Capture the cell that displays the provided text and extract its [x, y] central coordinate. 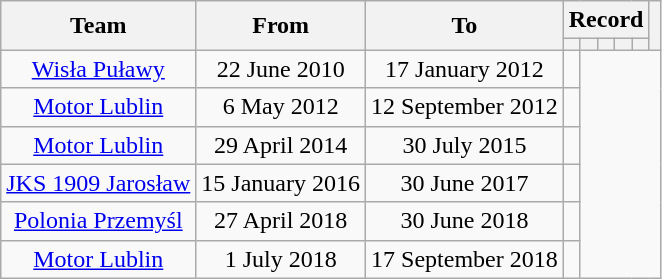
30 July 2015 [465, 145]
22 June 2010 [281, 69]
Record [606, 20]
17 September 2018 [465, 259]
15 January 2016 [281, 183]
Wisła Puławy [98, 69]
29 April 2014 [281, 145]
Team [98, 26]
17 January 2012 [465, 69]
From [281, 26]
1 July 2018 [281, 259]
JKS 1909 Jarosław [98, 183]
To [465, 26]
30 June 2017 [465, 183]
Polonia Przemyśl [98, 221]
30 June 2018 [465, 221]
12 September 2012 [465, 107]
27 April 2018 [281, 221]
6 May 2012 [281, 107]
